Provide the [x, y] coordinate of the cell's center where the given text is located.  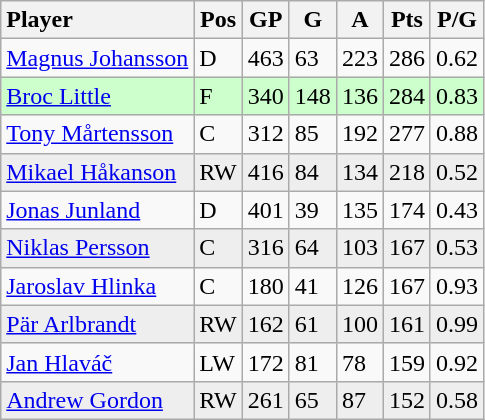
340 [266, 96]
39 [312, 210]
126 [360, 286]
0.43 [456, 210]
F [218, 96]
0.58 [456, 400]
64 [312, 248]
Jonas Junland [98, 210]
61 [312, 324]
100 [360, 324]
134 [360, 172]
Jan Hlaváč [98, 362]
Pos [218, 20]
159 [406, 362]
87 [360, 400]
Magnus Johansson [98, 58]
41 [312, 286]
0.83 [456, 96]
135 [360, 210]
136 [360, 96]
277 [406, 134]
63 [312, 58]
174 [406, 210]
261 [266, 400]
Mikael Håkanson [98, 172]
Pts [406, 20]
0.92 [456, 362]
Tony Mårtensson [98, 134]
A [360, 20]
103 [360, 248]
0.53 [456, 248]
GP [266, 20]
0.88 [456, 134]
Broc Little [98, 96]
416 [266, 172]
Pär Arlbrandt [98, 324]
192 [360, 134]
218 [406, 172]
84 [312, 172]
286 [406, 58]
Niklas Persson [98, 248]
0.99 [456, 324]
172 [266, 362]
162 [266, 324]
148 [312, 96]
152 [406, 400]
78 [360, 362]
401 [266, 210]
0.62 [456, 58]
180 [266, 286]
316 [266, 248]
Jaroslav Hlinka [98, 286]
81 [312, 362]
312 [266, 134]
463 [266, 58]
65 [312, 400]
0.52 [456, 172]
G [312, 20]
LW [218, 362]
223 [360, 58]
Player [98, 20]
0.93 [456, 286]
Andrew Gordon [98, 400]
284 [406, 96]
P/G [456, 20]
161 [406, 324]
85 [312, 134]
